From the cell containing the given text, extract its center point as [X, Y] coordinate. 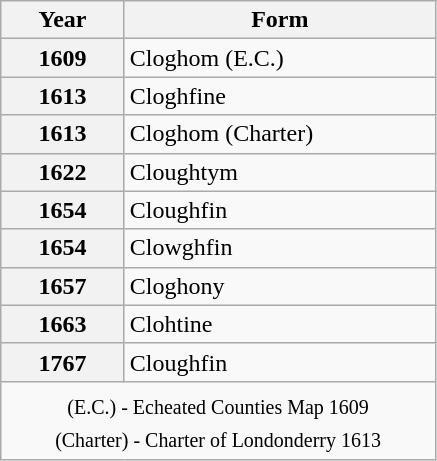
1663 [63, 324]
Cloghom (Charter) [280, 134]
Clohtine [280, 324]
Cloghom (E.C.) [280, 58]
1657 [63, 286]
1622 [63, 172]
Cloghfine [280, 96]
Clowghfin [280, 248]
Form [280, 20]
Year [63, 20]
Cloghony [280, 286]
1609 [63, 58]
(E.C.) - Echeated Counties Map 1609(Charter) - Charter of Londonderry 1613 [218, 420]
1767 [63, 362]
Cloughtym [280, 172]
